Determine the (X, Y) coordinate at the center of the cell enclosing the given text.  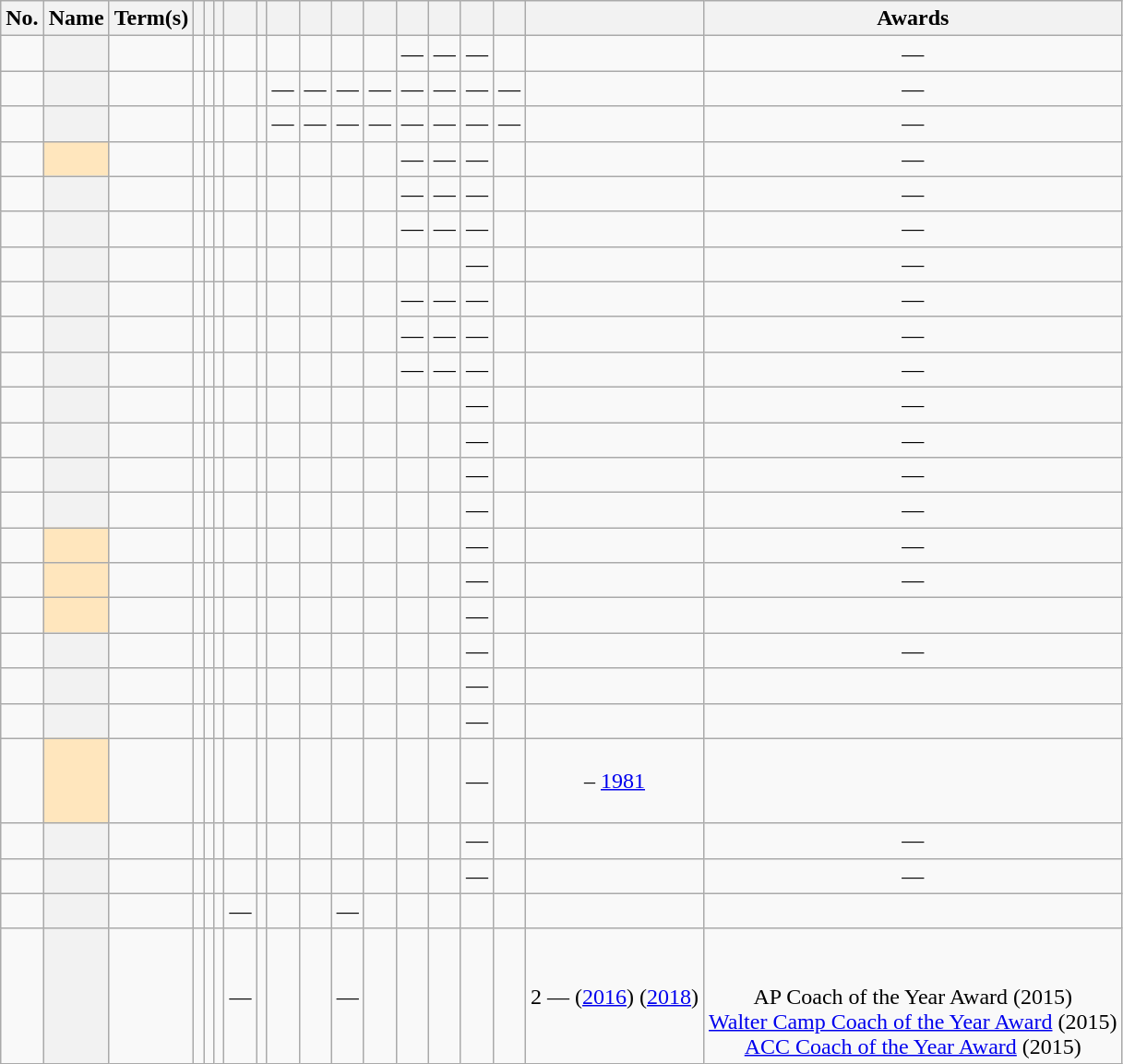
Term(s) (151, 18)
AP Coach of the Year Award (2015) Walter Camp Coach of the Year Award (2015) ACC Coach of the Year Award (2015) (914, 996)
2 — (2016) (2018) (615, 996)
No. (22, 18)
– 1981 (615, 781)
Awards (914, 18)
Name (76, 18)
